Determine the [X, Y] coordinate at the center of the cell enclosing the given text.  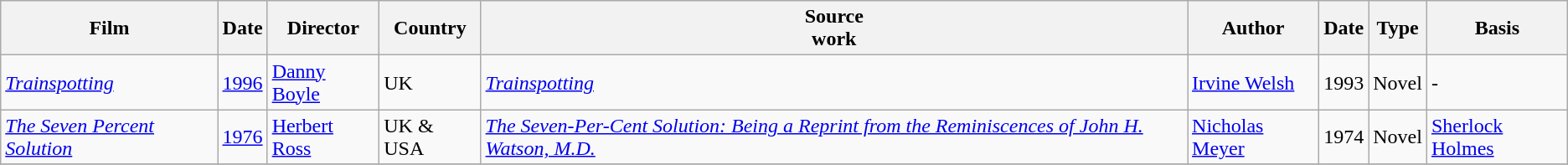
The Seven-Per-Cent Solution: Being a Reprint from the Reminiscences of John H. Watson, M.D. [834, 137]
Irvine Welsh [1253, 82]
Country [431, 28]
1974 [1344, 137]
Nicholas Meyer [1253, 137]
1996 [243, 82]
Author [1253, 28]
1993 [1344, 82]
UK & USA [431, 137]
1976 [243, 137]
The Seven Percent Solution [109, 137]
Basis [1497, 28]
Type [1398, 28]
Film [109, 28]
Director [323, 28]
Sourcework [834, 28]
Sherlock Holmes [1497, 137]
- [1497, 82]
Danny Boyle [323, 82]
Herbert Ross [323, 137]
UK [431, 82]
